Return [X, Y] of the center of cell containing provided text 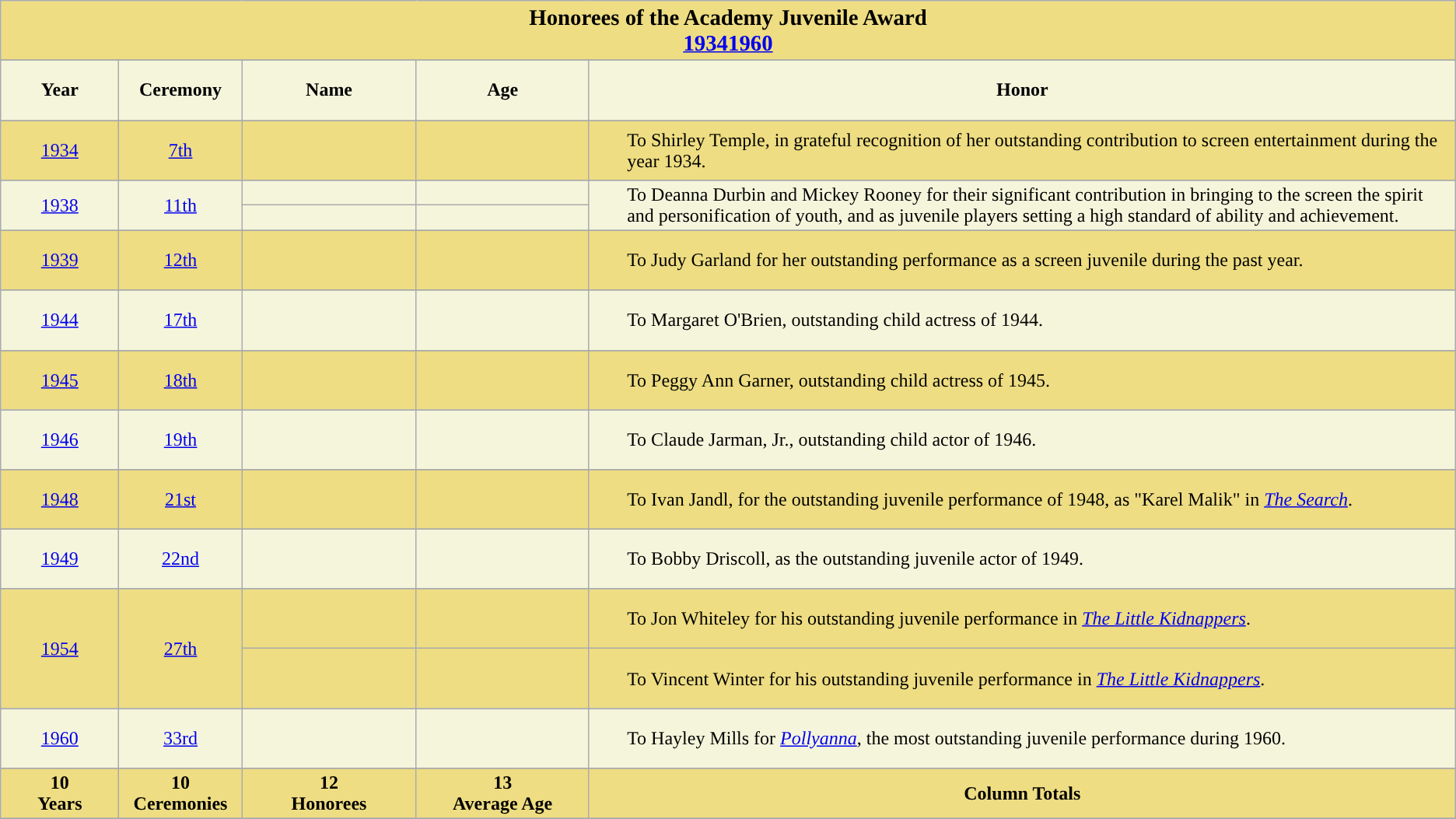
1948 [60, 499]
Honor [1022, 90]
Ceremony [180, 90]
33rd [180, 739]
Year [60, 90]
1934 [60, 151]
21st [180, 499]
1944 [60, 320]
18th [180, 380]
1938 [60, 205]
22nd [180, 558]
To Jon Whiteley for his outstanding juvenile performance in The Little Kidnappers. [1022, 619]
To Bobby Driscoll, as the outstanding juvenile actor of 1949. [1022, 558]
To Judy Garland for her outstanding performance as a screen juvenile during the past year. [1022, 260]
To Margaret O'Brien, outstanding child actress of 1944. [1022, 320]
11th [180, 205]
Age [502, 90]
10 Ceremonies [180, 793]
19th [180, 440]
1949 [60, 558]
Honorees of the Academy Juvenile Award19341960 [728, 31]
10 Years [60, 793]
7th [180, 151]
1945 [60, 380]
1960 [60, 739]
1946 [60, 440]
27th [180, 649]
To Hayley Mills for Pollyanna, the most outstanding juvenile performance during 1960. [1022, 739]
To Peggy Ann Garner, outstanding child actress of 1945. [1022, 380]
To Shirley Temple, in grateful recognition of her outstanding contribution to screen entertainment during the year 1934. [1022, 151]
13 Average Age [502, 793]
Name [329, 90]
To Ivan Jandl, for the outstanding juvenile performance of 1948, as "Karel Malik" in The Search. [1022, 499]
1939 [60, 260]
To Vincent Winter for his outstanding juvenile performance in The Little Kidnappers. [1022, 678]
12 Honorees [329, 793]
1954 [60, 649]
Column Totals [1022, 793]
17th [180, 320]
To Claude Jarman, Jr., outstanding child actor of 1946. [1022, 440]
12th [180, 260]
